From the cell containing the given text, extract its center point as (x, y) coordinate. 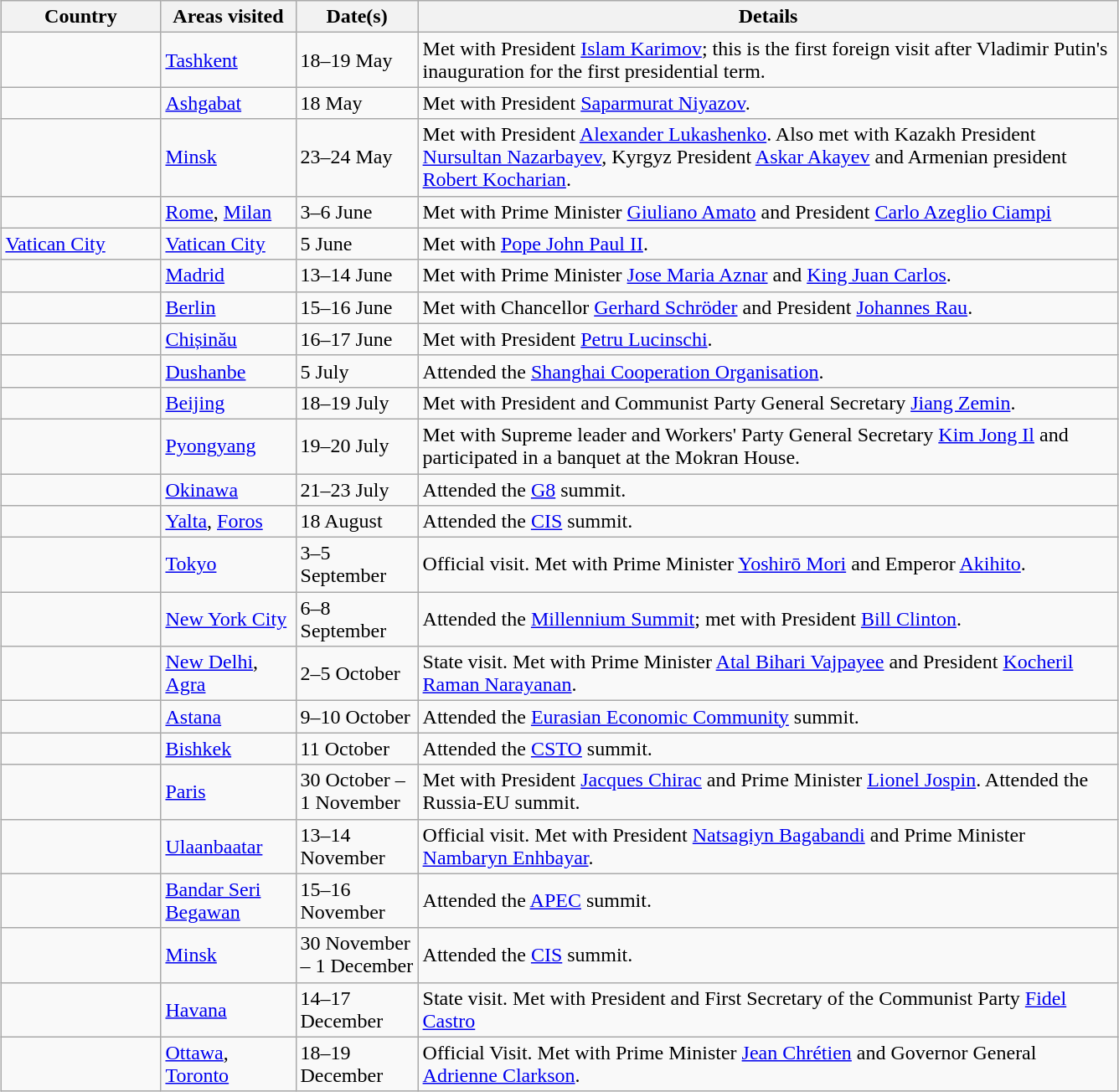
Tokyo (228, 564)
Astana (228, 717)
Chișinău (228, 339)
Met with President Jacques Chirac and Prime Minister Lionel Jospin. Attended the Russia-EU summit. (768, 792)
Pyongyang (228, 446)
3–5 September (357, 564)
18–19 December (357, 1064)
Official Visit. Met with Prime Minister Jean Chrétien and Governor General Adrienne Clarkson. (768, 1064)
18 May (357, 103)
Met with Chancellor Gerhard Schröder and President Johannes Rau. (768, 307)
14–17 December (357, 1010)
Met with President Petru Lucinschi. (768, 339)
18–19 July (357, 403)
Yalta, Foros (228, 522)
Bishkek (228, 749)
Berlin (228, 307)
Rome, Milan (228, 212)
Ulaanbaatar (228, 846)
18 August (357, 522)
Met with Supreme leader and Workers' Party General Secretary Kim Jong Il and participated in a banquet at the Mokran House. (768, 446)
15–16 June (357, 307)
State visit. Met with Prime Minister Atal Bihari Vajpayee and President Kocheril Raman Narayanan. (768, 673)
Bandar Seri Begawan (228, 901)
Beijing (228, 403)
30 October – 1 November (357, 792)
State visit. Met with President and First Secretary of the Communist Party Fidel Castro (768, 1010)
9–10 October (357, 717)
Official visit. Met with President Natsagiyn Bagabandi and Prime Minister Nambaryn Enhbayar. (768, 846)
Attended the Shanghai Cooperation Organisation. (768, 371)
Met with Pope John Paul II. (768, 244)
19–20 July (357, 446)
Country (80, 17)
Okinawa (228, 490)
13–14 November (357, 846)
Met with President Saparmurat Niyazov. (768, 103)
18–19 May (357, 60)
Attended the APEC summit. (768, 901)
Tashkent (228, 60)
Met with Prime Minister Jose Maria Aznar and King Juan Carlos. (768, 276)
Met with President and Communist Party General Secretary Jiang Zemin. (768, 403)
Areas visited (228, 17)
Dushanbe (228, 371)
Attended the Millennium Summit; met with President Bill Clinton. (768, 620)
15–16 November (357, 901)
30 November – 1 December (357, 955)
23–24 May (357, 157)
Met with Prime Minister Giuliano Amato and President Carlo Azeglio Ciampi (768, 212)
Ashgabat (228, 103)
3–6 June (357, 212)
5 June (357, 244)
Attended the G8 summit. (768, 490)
11 October (357, 749)
New York City (228, 620)
Attended the Eurasian Economic Community summit. (768, 717)
Details (768, 17)
Madrid (228, 276)
16–17 June (357, 339)
2–5 October (357, 673)
5 July (357, 371)
Paris (228, 792)
21–23 July (357, 490)
Met with President Islam Karimov; this is the first foreign visit after Vladimir Putin's inauguration for the first presidential term. (768, 60)
6–8 September (357, 620)
Ottawa, Toronto (228, 1064)
New Delhi, Agra (228, 673)
13–14 June (357, 276)
Date(s) (357, 17)
Official visit. Met with Prime Minister Yoshirō Mori and Emperor Akihito. (768, 564)
Attended the CSTO summit. (768, 749)
Havana (228, 1010)
